Output the (x, y) coordinate of the center of the cell containing the given text.  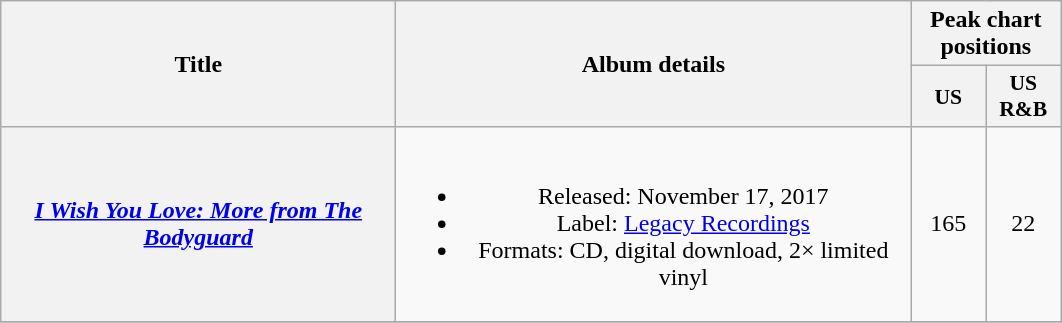
Peak chart positions (986, 34)
US R&B (1024, 96)
Album details (654, 64)
Released: November 17, 2017Label: Legacy RecordingsFormats: CD, digital download, 2× limited vinyl (654, 224)
I Wish You Love: More from The Bodyguard (198, 224)
165 (948, 224)
US (948, 96)
Title (198, 64)
22 (1024, 224)
